Return the (x, y) coordinate for the center point of the cell that contains the specified text.  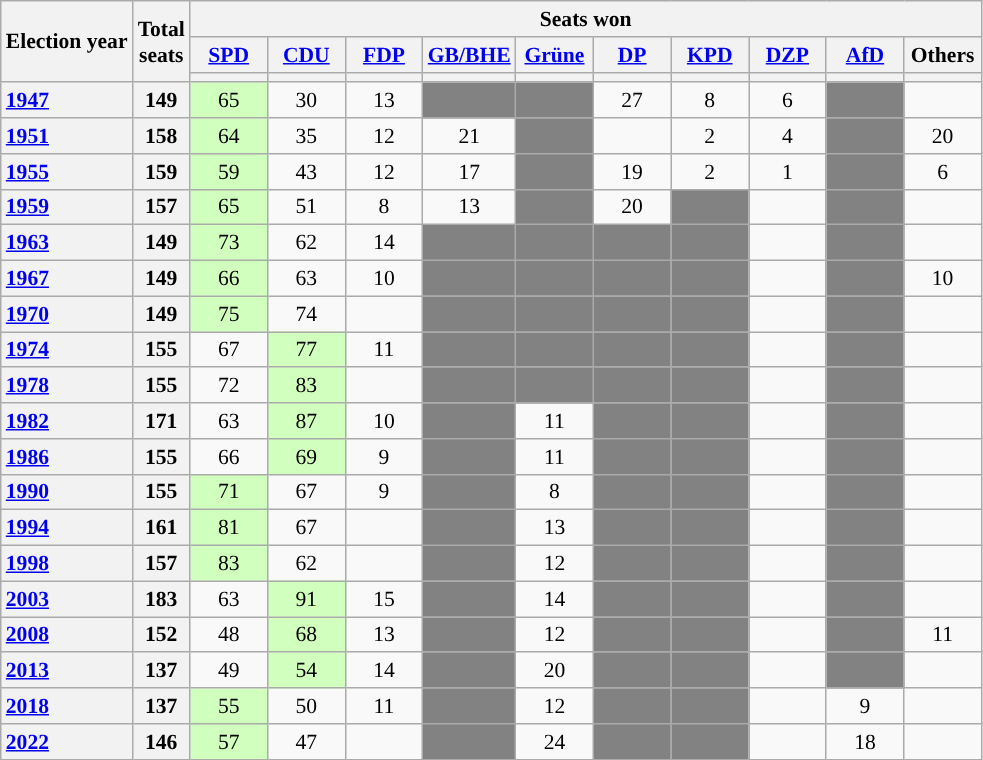
1974 (67, 350)
73 (229, 243)
35 (307, 136)
77 (307, 350)
18 (865, 742)
158 (162, 136)
DP (632, 55)
2018 (67, 706)
1963 (67, 243)
81 (229, 528)
159 (162, 172)
43 (307, 172)
DZP (788, 55)
55 (229, 706)
1947 (67, 101)
KPD (710, 55)
1967 (67, 279)
64 (229, 136)
50 (307, 706)
SPD (229, 55)
57 (229, 742)
Totalseats (162, 42)
4 (788, 136)
1990 (67, 492)
1951 (67, 136)
48 (229, 635)
15 (384, 599)
146 (162, 742)
51 (307, 207)
FDP (384, 55)
49 (229, 671)
Others (943, 55)
Grüne (555, 55)
171 (162, 421)
2008 (67, 635)
19 (632, 172)
1970 (67, 314)
1959 (67, 207)
152 (162, 635)
1998 (67, 564)
1982 (67, 421)
CDU (307, 55)
21 (470, 136)
27 (632, 101)
GB/BHE (470, 55)
69 (307, 457)
59 (229, 172)
Seats won (586, 19)
87 (307, 421)
2022 (67, 742)
2013 (67, 671)
AfD (865, 55)
54 (307, 671)
17 (470, 172)
68 (307, 635)
1 (788, 172)
1994 (67, 528)
183 (162, 599)
1986 (67, 457)
74 (307, 314)
91 (307, 599)
1955 (67, 172)
2003 (67, 599)
Election year (67, 42)
47 (307, 742)
1978 (67, 386)
72 (229, 386)
71 (229, 492)
75 (229, 314)
161 (162, 528)
30 (307, 101)
24 (555, 742)
